For the text-containing cell, return its midpoint in (x, y) coordinate format. 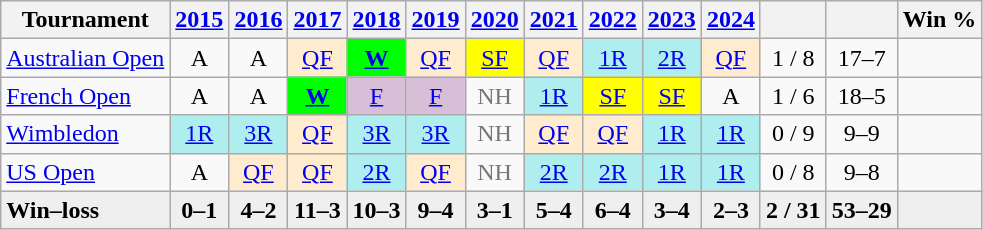
9–4 (436, 210)
2022 (612, 20)
Wimbledon (86, 134)
2023 (672, 20)
Win–loss (86, 210)
10–3 (376, 210)
18–5 (862, 96)
2 / 31 (793, 210)
Tournament (86, 20)
2–3 (730, 210)
5–4 (554, 210)
11–3 (318, 210)
2019 (436, 20)
2015 (200, 20)
0 / 8 (793, 172)
Australian Open (86, 58)
3–1 (494, 210)
9–9 (862, 134)
1 / 8 (793, 58)
4–2 (258, 210)
9–8 (862, 172)
0 / 9 (793, 134)
6–4 (612, 210)
1 / 6 (793, 96)
17–7 (862, 58)
2021 (554, 20)
2020 (494, 20)
0–1 (200, 210)
2017 (318, 20)
3–4 (672, 210)
US Open (86, 172)
53–29 (862, 210)
2018 (376, 20)
French Open (86, 96)
Win % (940, 20)
2016 (258, 20)
2024 (730, 20)
